Output the [x, y] coordinate of the center of the cell containing the given text.  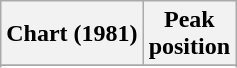
Chart (1981) [72, 34]
Peakposition [189, 34]
